For the text-containing cell, return its midpoint in (X, Y) coordinate format. 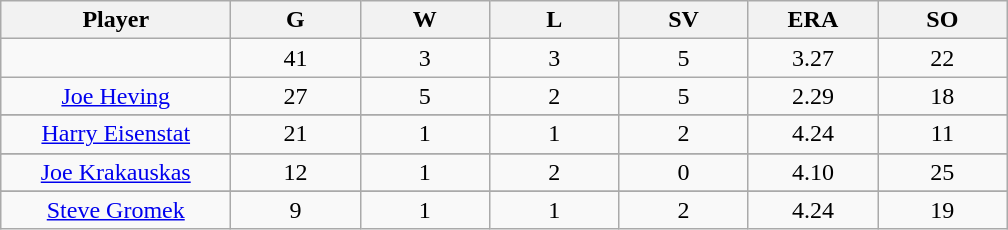
SO (942, 20)
4.10 (812, 172)
SV (684, 20)
25 (942, 172)
22 (942, 58)
Joe Heving (116, 96)
0 (684, 172)
9 (296, 210)
11 (942, 134)
18 (942, 96)
G (296, 20)
Player (116, 20)
3.27 (812, 58)
L (554, 20)
Harry Eisenstat (116, 134)
Joe Krakauskas (116, 172)
12 (296, 172)
27 (296, 96)
41 (296, 58)
W (424, 20)
Steve Gromek (116, 210)
ERA (812, 20)
2.29 (812, 96)
19 (942, 210)
21 (296, 134)
